Output the (x, y) coordinate of the center of the cell containing the given text.  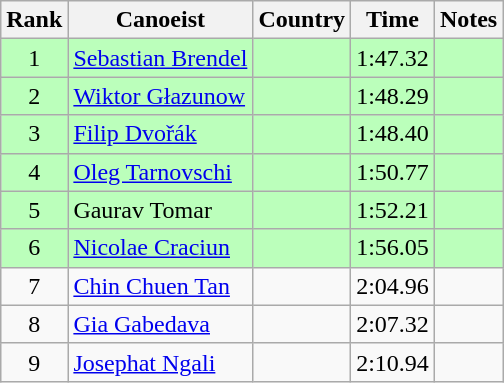
1:52.21 (393, 210)
2:04.96 (393, 286)
Chin Chuen Tan (160, 286)
1:48.29 (393, 96)
Canoeist (160, 20)
Filip Dvořák (160, 134)
1 (34, 58)
1:47.32 (393, 58)
Time (393, 20)
6 (34, 248)
Country (302, 20)
2:07.32 (393, 324)
Oleg Tarnovschi (160, 172)
2:10.94 (393, 362)
1:48.40 (393, 134)
1:56.05 (393, 248)
4 (34, 172)
9 (34, 362)
2 (34, 96)
Wiktor Głazunow (160, 96)
Gaurav Tomar (160, 210)
Nicolae Craciun (160, 248)
1:50.77 (393, 172)
3 (34, 134)
Notes (468, 20)
8 (34, 324)
Rank (34, 20)
5 (34, 210)
Josephat Ngali (160, 362)
Gia Gabedava (160, 324)
Sebastian Brendel (160, 58)
7 (34, 286)
